Pinpoint the cell where the given text exists, returning its (X, Y) midpoint coordinate. 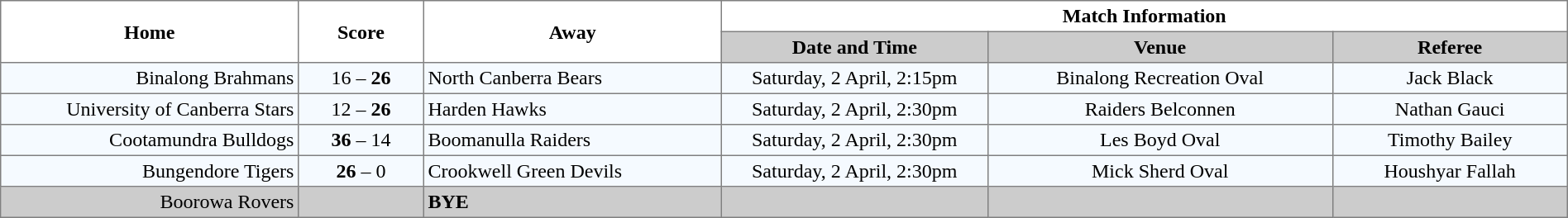
Les Boyd Oval (1159, 140)
Houshyar Fallah (1450, 171)
Score (361, 31)
Jack Black (1450, 78)
North Canberra Bears (572, 78)
Saturday, 2 April, 2:15pm (854, 78)
Crookwell Green Devils (572, 171)
Boomanulla Raiders (572, 140)
Raiders Belconnen (1159, 109)
Cootamundra Bulldogs (150, 140)
16 – 26 (361, 78)
Boorowa Rovers (150, 202)
Binalong Recreation Oval (1159, 78)
36 – 14 (361, 140)
Match Information (1145, 17)
Venue (1159, 47)
Home (150, 31)
BYE (572, 202)
Away (572, 31)
Nathan Gauci (1450, 109)
26 – 0 (361, 171)
Harden Hawks (572, 109)
Referee (1450, 47)
Date and Time (854, 47)
Binalong Brahmans (150, 78)
Bungendore Tigers (150, 171)
Timothy Bailey (1450, 140)
Mick Sherd Oval (1159, 171)
12 – 26 (361, 109)
University of Canberra Stars (150, 109)
